Capture the cell that displays the provided text and extract its (X, Y) central coordinate. 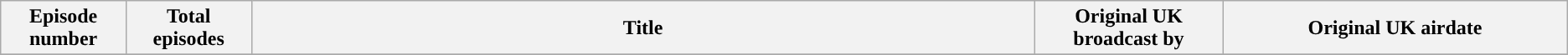
Title (643, 28)
Total episodes (188, 28)
Original UK airdate (1395, 28)
Episode number (64, 28)
Original UK broadcast by (1128, 28)
